Pinpoint the cell where the given text exists, returning its (X, Y) midpoint coordinate. 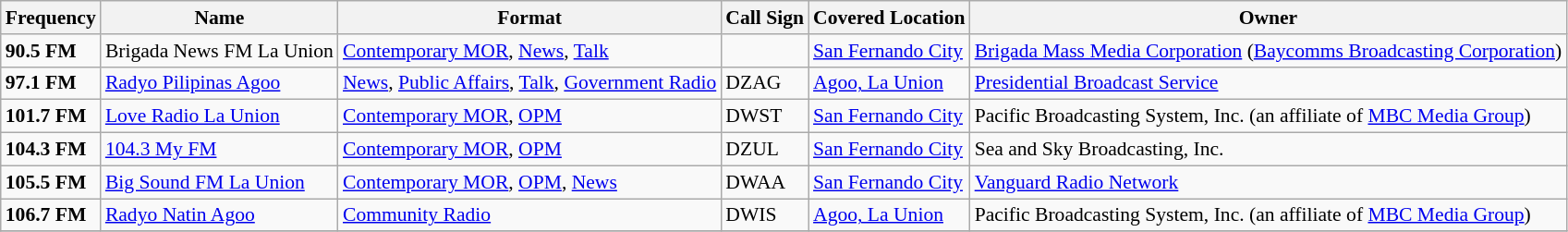
Radyo Natin Agoo (220, 215)
Love Radio La Union (220, 116)
97.1 FM (51, 83)
Vanguard Radio Network (1269, 182)
Frequency (51, 18)
101.7 FM (51, 116)
Radyo Pilipinas Agoo (220, 83)
Brigada News FM La Union (220, 51)
90.5 FM (51, 51)
Contemporary MOR, News, Talk (529, 51)
Presidential Broadcast Service (1269, 83)
106.7 FM (51, 215)
News, Public Affairs, Talk, Government Radio (529, 83)
Big Sound FM La Union (220, 182)
Name (220, 18)
DZAG (765, 83)
Format (529, 18)
Covered Location (889, 18)
105.5 FM (51, 182)
Community Radio (529, 215)
Call Sign (765, 18)
DWIS (765, 215)
104.3 My FM (220, 150)
DWST (765, 116)
DZUL (765, 150)
Brigada Mass Media Corporation (Baycomms Broadcasting Corporation) (1269, 51)
104.3 FM (51, 150)
DWAA (765, 182)
Contemporary MOR, OPM, News (529, 182)
Sea and Sky Broadcasting, Inc. (1269, 150)
Owner (1269, 18)
